Output the [X, Y] coordinate of the center of the cell containing the given text.  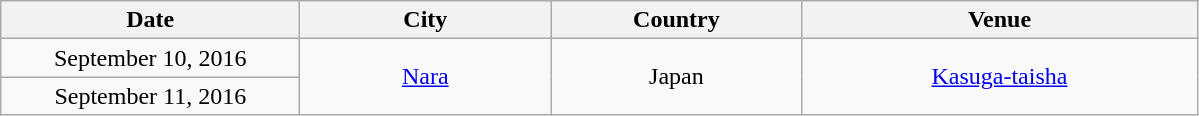
Date [150, 20]
Kasuga-taisha [1000, 77]
City [426, 20]
Nara [426, 77]
Country [676, 20]
September 10, 2016 [150, 58]
Japan [676, 77]
Venue [1000, 20]
September 11, 2016 [150, 96]
